Capture the cell that displays the provided text and extract its (x, y) central coordinate. 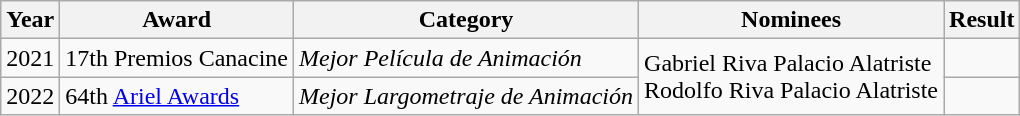
Award (177, 20)
Category (466, 20)
Mejor Película de Animación (466, 58)
17th Premios Canacine (177, 58)
Nominees (792, 20)
64th Ariel Awards (177, 96)
Gabriel Riva Palacio AlatristeRodolfo Riva Palacio Alatriste (792, 77)
2021 (30, 58)
Year (30, 20)
Result (982, 20)
Mejor Largometraje de Animación (466, 96)
2022 (30, 96)
